For the text-containing cell, return its midpoint in [x, y] coordinate format. 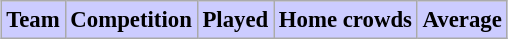
Competition [131, 20]
Average [462, 20]
Played [235, 20]
Team [33, 20]
Home crowds [346, 20]
